Extract the [X, Y] coordinate from the center of the cell holding the provided text.  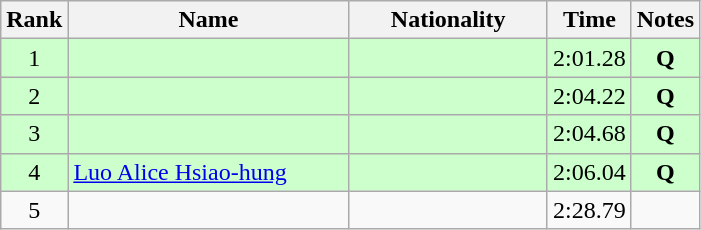
5 [34, 210]
Notes [665, 20]
Rank [34, 20]
Name [208, 20]
3 [34, 134]
2:04.68 [589, 134]
Nationality [448, 20]
2:06.04 [589, 172]
2 [34, 96]
2:01.28 [589, 58]
2:28.79 [589, 210]
Time [589, 20]
Luo Alice Hsiao-hung [208, 172]
4 [34, 172]
2:04.22 [589, 96]
1 [34, 58]
